From the cell containing the given text, extract its center point as (X, Y) coordinate. 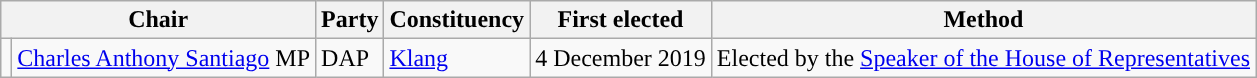
Klang (457, 58)
Elected by the Speaker of the House of Representatives (983, 58)
Method (983, 20)
First elected (621, 20)
Chair (158, 20)
DAP (350, 58)
4 December 2019 (621, 58)
Party (350, 20)
Constituency (457, 20)
Charles Anthony Santiago MP (164, 58)
